For the text-containing cell, return its midpoint in [X, Y] coordinate format. 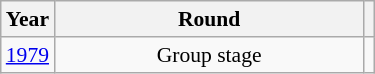
Round [209, 19]
1979 [28, 55]
Group stage [209, 55]
Year [28, 19]
